Extract the [x, y] coordinate from the center of the cell holding the provided text.  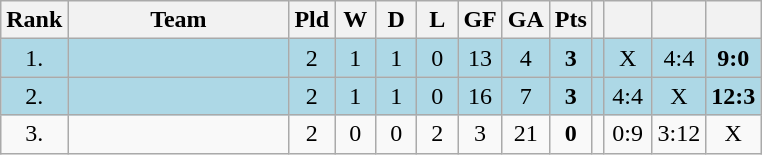
Pld [312, 20]
16 [480, 96]
7 [526, 96]
1. [34, 58]
GA [526, 20]
2. [34, 96]
3. [34, 134]
Team [178, 20]
12:3 [734, 96]
4 [526, 58]
9:0 [734, 58]
Pts [570, 20]
D [396, 20]
21 [526, 134]
L [438, 20]
13 [480, 58]
3:12 [679, 134]
Rank [34, 20]
W [356, 20]
GF [480, 20]
0:9 [628, 134]
